Detect which cell encompasses the target text, then output its (x, y) center coordinate. 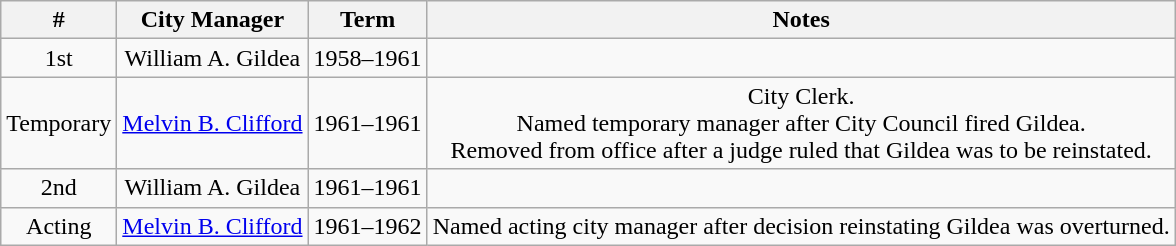
1961–1962 (368, 226)
1st (59, 58)
Term (368, 20)
City Clerk.Named temporary manager after City Council fired Gildea.Removed from office after a judge ruled that Gildea was to be reinstated. (801, 123)
Acting (59, 226)
# (59, 20)
Temporary (59, 123)
City Manager (212, 20)
2nd (59, 188)
Named acting city manager after decision reinstating Gildea was overturned. (801, 226)
1958–1961 (368, 58)
Notes (801, 20)
